Determine the (X, Y) coordinate at the center of the cell enclosing the given text.  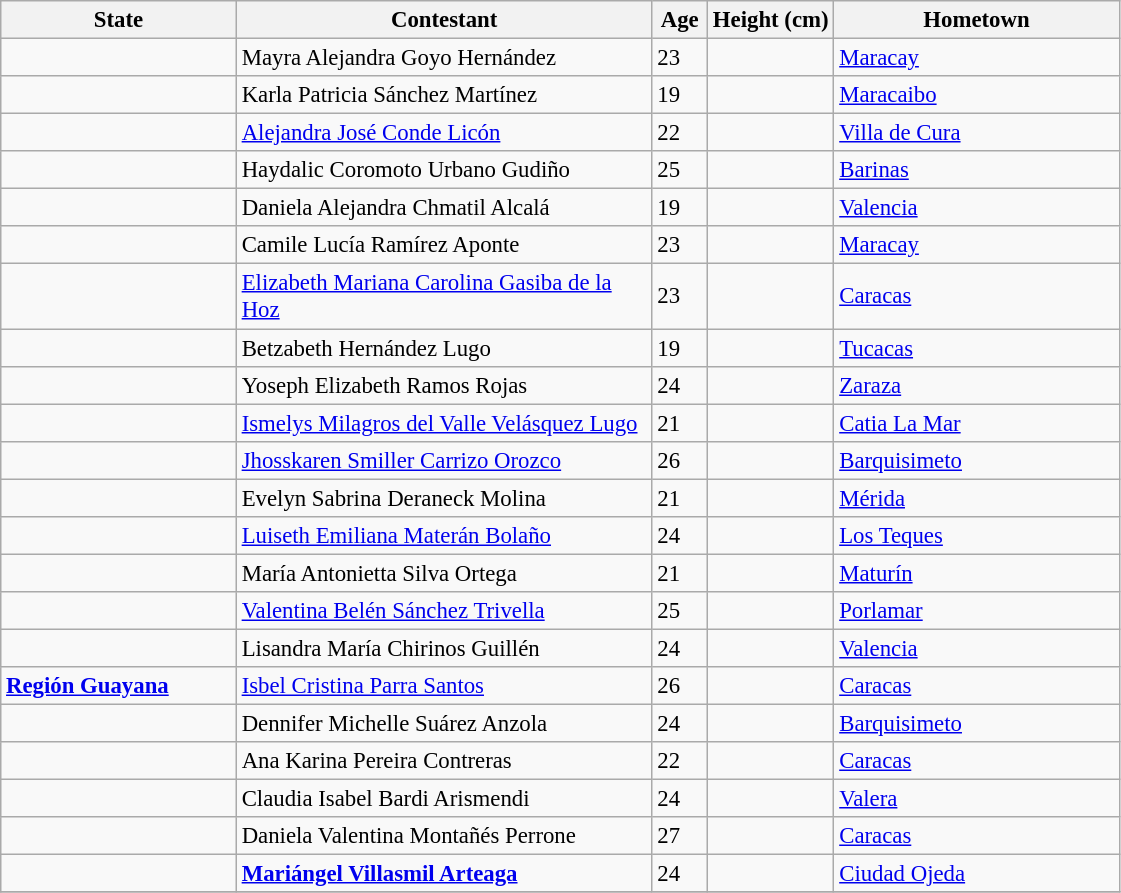
Maracaibo (976, 95)
Karla Patricia Sánchez Martínez (444, 95)
Dennifer Michelle Suárez Anzola (444, 724)
State (119, 20)
Daniela Alejandra Chmatil Alcalá (444, 208)
Catia La Mar (976, 423)
Mérida (976, 498)
Zaraza (976, 385)
Región Guayana (119, 686)
María Antonietta Silva Ortega (444, 573)
Mariángel Villasmil Arteaga (444, 874)
Tucacas (976, 348)
Villa de Cura (976, 133)
Yoseph Elizabeth Ramos Rojas (444, 385)
Contestant (444, 20)
Age (680, 20)
Elizabeth Mariana Carolina Gasiba de la Hoz (444, 296)
Daniela Valentina Montañés Perrone (444, 836)
Lisandra María Chirinos Guillén (444, 648)
Isbel Cristina Parra Santos (444, 686)
Alejandra José Conde Licón (444, 133)
Porlamar (976, 611)
Los Teques (976, 536)
Claudia Isabel Bardi Arismendi (444, 799)
Mayra Alejandra Goyo Hernández (444, 58)
Ismelys Milagros del Valle Velásquez Lugo (444, 423)
Height (cm) (771, 20)
Betzabeth Hernández Lugo (444, 348)
27 (680, 836)
Hometown (976, 20)
Ciudad Ojeda (976, 874)
Jhosskaren Smiller Carrizo Orozco (444, 460)
Haydalic Coromoto Urbano Gudiño (444, 170)
Valera (976, 799)
Camile Lucía Ramírez Aponte (444, 245)
Evelyn Sabrina Deraneck Molina (444, 498)
Ana Karina Pereira Contreras (444, 761)
Luiseth Emiliana Materán Bolaño (444, 536)
Maturín (976, 573)
Valentina Belén Sánchez Trivella (444, 611)
Barinas (976, 170)
